Provide the (x, y) coordinate of the cell's center where the given text is located.  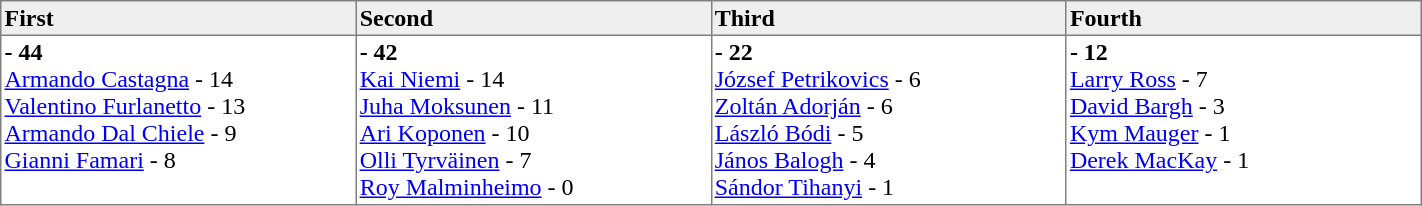
Third (888, 18)
- 42Kai Niemi - 14 Juha Moksunen - 11 Ari Koponen - 10 Olli Tyrväinen - 7 Roy Malminheimo - 0 (534, 120)
First (178, 18)
- 22József Petrikovics - 6 Zoltán Adorján - 6 László Bódi - 5 János Balogh - 4 Sándor Tihanyi - 1 (888, 120)
- 12Larry Ross - 7 David Bargh - 3 Kym Mauger - 1 Derek MacKay - 1 (1244, 120)
Fourth (1244, 18)
Second (534, 18)
- 44Armando Castagna - 14 Valentino Furlanetto - 13 Armando Dal Chiele - 9 Gianni Famari - 8 (178, 120)
